Capture the cell that displays the provided text and extract its (X, Y) central coordinate. 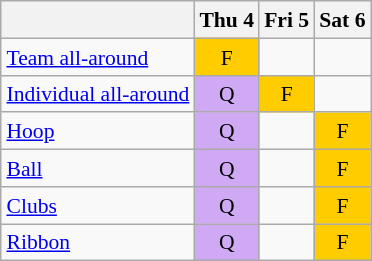
Clubs (98, 204)
Ribbon (98, 242)
Fri 5 (286, 20)
Thu 4 (226, 20)
Ball (98, 168)
Hoop (98, 130)
Sat 6 (342, 20)
Team all-around (98, 56)
Individual all-around (98, 94)
